Return (x, y) of the center of cell containing provided text 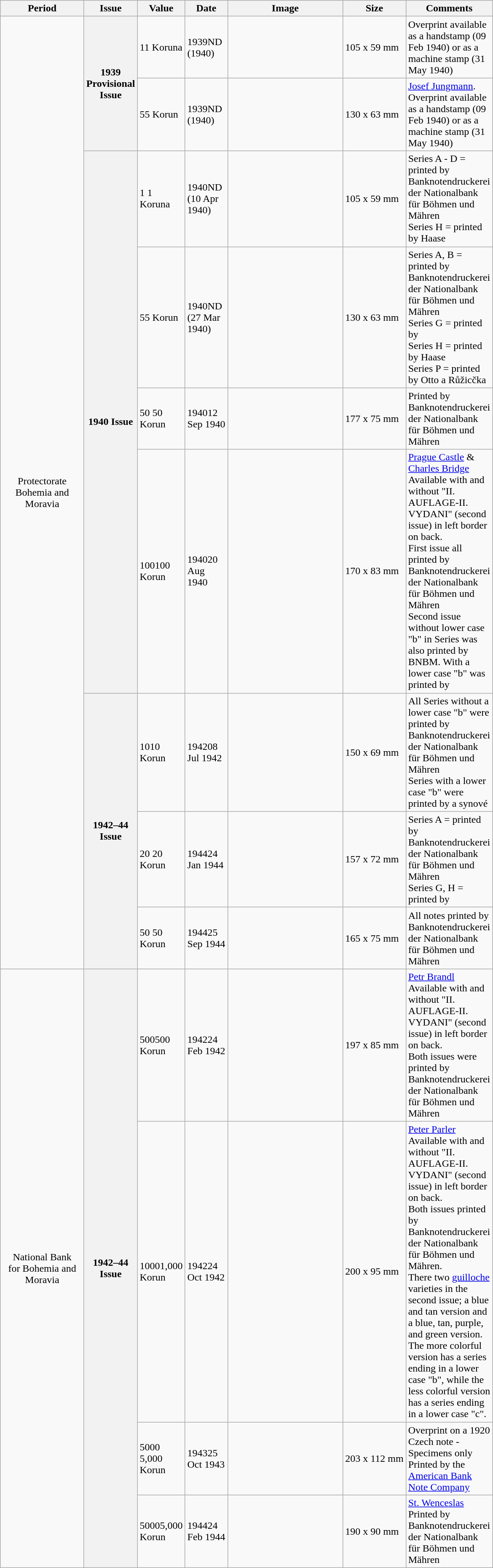
ProtectorateBohemia and Moravia (42, 493)
St. WenceslasPrinted by Banknotendruckerei der Nationalbank für Böhmen und Mähren (449, 1532)
1940ND (27 Mar 1940) (206, 317)
194424 Feb 1944 (206, 1532)
194325 Oct 1943 (206, 1458)
11 Koruna (161, 47)
All notes printed by Banknotendruckerei der Nationalbank für Böhmen und Mähren (449, 938)
National Bankfor Bohemia and Moravia (42, 1268)
1939 Provisional Issue (110, 83)
Overprint on a 1920 Czech note - Specimens onlyPrinted by the American Bank Note Company (449, 1458)
Value (161, 8)
10001,000 Korun (161, 1271)
197 x 85 mm (375, 1045)
203 x 112 mm (375, 1458)
Printed by Banknotendruckerei der Nationalbank für Böhmen und Mähren (449, 419)
194020 Aug 1940 (206, 571)
194424 Jan 1944 (206, 859)
190 x 90 mm (375, 1532)
170 x 83 mm (375, 571)
165 x 75 mm (375, 938)
Issue (110, 8)
Period (42, 8)
157 x 72 mm (375, 859)
Comments (449, 8)
50005,000 Korun (161, 1532)
Josef Jungmann.Overprint available as a handstamp (09 Feb 1940) or as a machine stamp (31 May 1940) (449, 115)
200 x 95 mm (375, 1271)
Series A - D = printed by Banknotendruckerei der Nationalbank für Böhmen und MährenSeries H = printed by Haase (449, 199)
194425 Sep 1944 (206, 938)
194208 Jul 1942 (206, 752)
Date (206, 8)
20 20 Korun (161, 859)
1940 Issue (110, 422)
Series A = printed by Banknotendruckerei der Nationalbank für Böhmen und MährenSeries G, H = printed by (449, 859)
177 x 75 mm (375, 419)
1940ND (10 Apr 1940) (206, 199)
5000 5,000 Korun (161, 1458)
194012 Sep 1940 (206, 419)
1010 Korun (161, 752)
150 x 69 mm (375, 752)
194224 Oct 1942 (206, 1271)
Size (375, 8)
Image (285, 8)
Overprint available as a handstamp (09 Feb 1940) or as a machine stamp (31 May 1940) (449, 47)
1 1 Koruna (161, 199)
100100 Korun (161, 571)
500500 Korun (161, 1045)
194224 Feb 1942 (206, 1045)
